Output the (X, Y) coordinate of the center of the cell containing the given text.  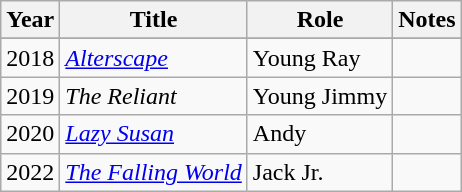
Young Jimmy (320, 96)
Title (154, 20)
Role (320, 20)
Young Ray (320, 58)
Alterscape (154, 58)
2018 (30, 58)
Notes (427, 20)
Jack Jr. (320, 172)
The Falling World (154, 172)
The Reliant (154, 96)
2020 (30, 134)
2022 (30, 172)
2019 (30, 96)
Year (30, 20)
Andy (320, 134)
Lazy Susan (154, 134)
